Search for the cell housing the specified text and yield its [X, Y] center coordinate. 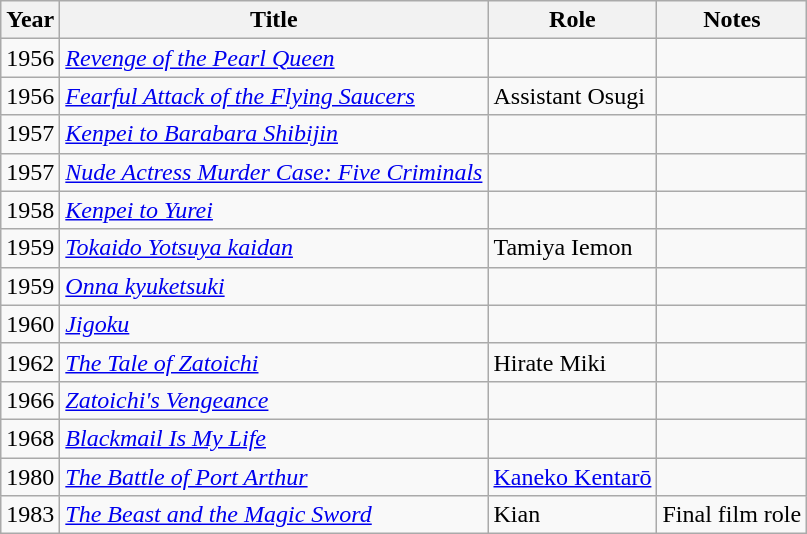
Hirate Miki [572, 362]
1966 [30, 400]
1980 [30, 477]
Final film role [732, 515]
Assistant Osugi [572, 96]
Fearful Attack of the Flying Saucers [274, 96]
Kaneko Kentarō [572, 477]
Title [274, 20]
Tamiya Iemon [572, 248]
Tokaido Yotsuya kaidan [274, 248]
1962 [30, 362]
1983 [30, 515]
1958 [30, 210]
The Battle of Port Arthur [274, 477]
Kian [572, 515]
Notes [732, 20]
Role [572, 20]
Kenpei to Barabara Shibijin [274, 134]
Onna kyuketsuki [274, 286]
1960 [30, 324]
Year [30, 20]
1968 [30, 438]
Kenpei to Yurei [274, 210]
Revenge of the Pearl Queen [274, 58]
The Beast and the Magic Sword [274, 515]
Zatoichi's Vengeance [274, 400]
Nude Actress Murder Case: Five Criminals [274, 172]
The Tale of Zatoichi [274, 362]
Blackmail Is My Life [274, 438]
Jigoku [274, 324]
